Locate the cell with the specified text and output its (x, y) center coordinate. 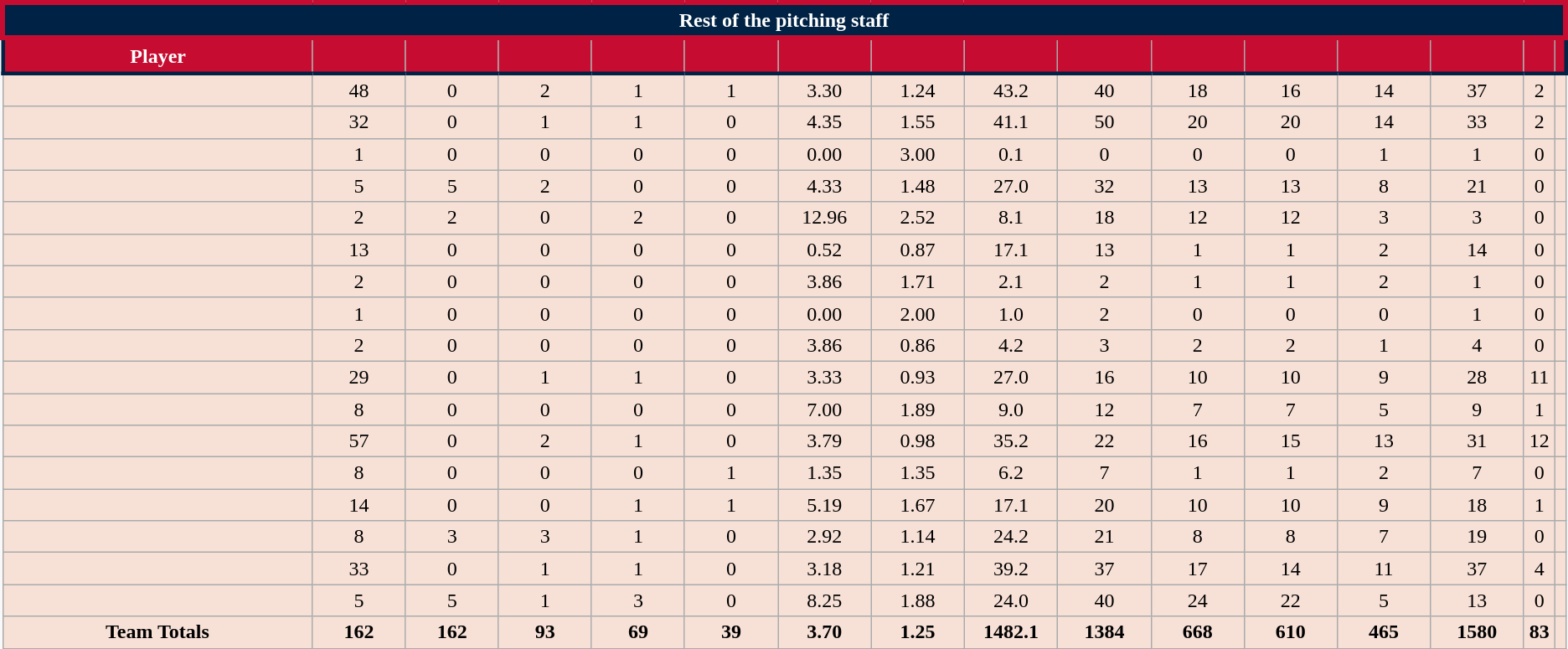
8.1 (1011, 218)
83 (1540, 632)
1.89 (918, 409)
1.48 (918, 186)
1.25 (918, 632)
3.33 (824, 377)
1580 (1478, 632)
3.00 (918, 154)
Player (157, 56)
0.93 (918, 377)
93 (544, 632)
24 (1198, 600)
17 (1198, 569)
4.35 (824, 122)
1.88 (918, 600)
48 (358, 90)
2.92 (824, 537)
1.24 (918, 90)
3.79 (824, 441)
3.18 (824, 569)
610 (1290, 632)
2.1 (1011, 281)
Team Totals (157, 632)
8.25 (824, 600)
668 (1198, 632)
7.00 (824, 409)
43.2 (1011, 90)
0.52 (824, 250)
1.0 (1011, 313)
1.21 (918, 569)
0.86 (918, 345)
3.30 (824, 90)
2.52 (918, 218)
465 (1384, 632)
28 (1478, 377)
1482.1 (1011, 632)
24.2 (1011, 537)
1.55 (918, 122)
19 (1478, 537)
Rest of the pitching staff (784, 20)
12.96 (824, 218)
31 (1478, 441)
9.0 (1011, 409)
39.2 (1011, 569)
57 (358, 441)
0.1 (1011, 154)
1.71 (918, 281)
39 (730, 632)
50 (1104, 122)
0.87 (918, 250)
0.98 (918, 441)
1.14 (918, 537)
41.1 (1011, 122)
35.2 (1011, 441)
6.2 (1011, 473)
3.70 (824, 632)
29 (358, 377)
2.00 (918, 313)
15 (1290, 441)
69 (638, 632)
5.19 (824, 505)
4.2 (1011, 345)
4.33 (824, 186)
1.67 (918, 505)
1384 (1104, 632)
24.0 (1011, 600)
